Output the [X, Y] coordinate of the center of the cell containing the given text.  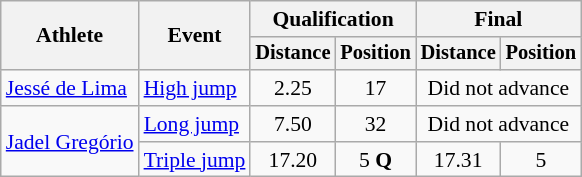
32 [375, 124]
Athlete [70, 36]
7.50 [292, 124]
Jessé de Lima [70, 88]
17 [375, 88]
Final [498, 19]
Event [195, 36]
Long jump [195, 124]
Jadel Gregório [70, 142]
Qualification [332, 19]
2.25 [292, 88]
High jump [195, 88]
